Detect which cell encompasses the target text, then output its [x, y] center coordinate. 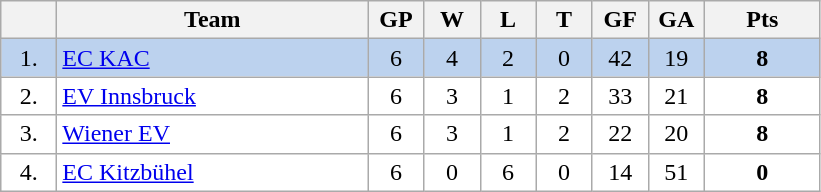
W [452, 20]
Wiener EV [212, 134]
19 [676, 58]
GA [676, 20]
EC KAC [212, 58]
GF [620, 20]
1. [29, 58]
EV Innsbruck [212, 96]
Pts [762, 20]
T [564, 20]
2. [29, 96]
4. [29, 172]
42 [620, 58]
4 [452, 58]
EC Kitzbühel [212, 172]
21 [676, 96]
22 [620, 134]
20 [676, 134]
Team [212, 20]
GP [396, 20]
51 [676, 172]
33 [620, 96]
3. [29, 134]
L [508, 20]
14 [620, 172]
